For the text-containing cell, return its midpoint in [X, Y] coordinate format. 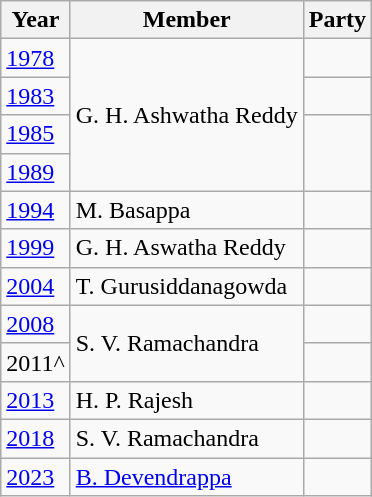
M. Basappa [186, 210]
H. P. Rajesh [186, 400]
Party [337, 20]
1985 [36, 134]
1989 [36, 172]
1978 [36, 58]
T. Gurusiddanagowda [186, 286]
1994 [36, 210]
1983 [36, 96]
2018 [36, 438]
2013 [36, 400]
B. Devendrappa [186, 477]
Year [36, 20]
2004 [36, 286]
Member [186, 20]
1999 [36, 248]
2008 [36, 324]
G. H. Ashwatha Reddy [186, 115]
2011^ [36, 362]
G. H. Aswatha Reddy [186, 248]
2023 [36, 477]
